Determine the [X, Y] coordinate at the center of the cell enclosing the given text.  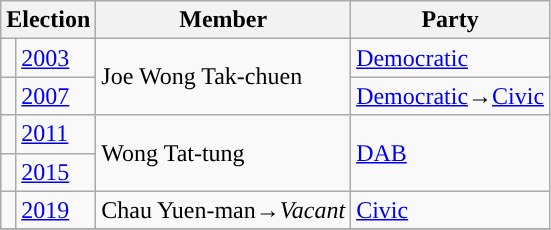
2007 [56, 96]
Joe Wong Tak-chuen [224, 77]
2015 [56, 172]
Member [224, 20]
Chau Yuen-man→Vacant [224, 210]
2003 [56, 58]
Wong Tat-tung [224, 153]
2019 [56, 210]
2011 [56, 134]
Democratic [450, 58]
Civic [450, 210]
Election [48, 20]
Party [450, 20]
Democratic→Civic [450, 96]
DAB [450, 153]
